Extract the (X, Y) coordinate from the center of the cell holding the provided text.  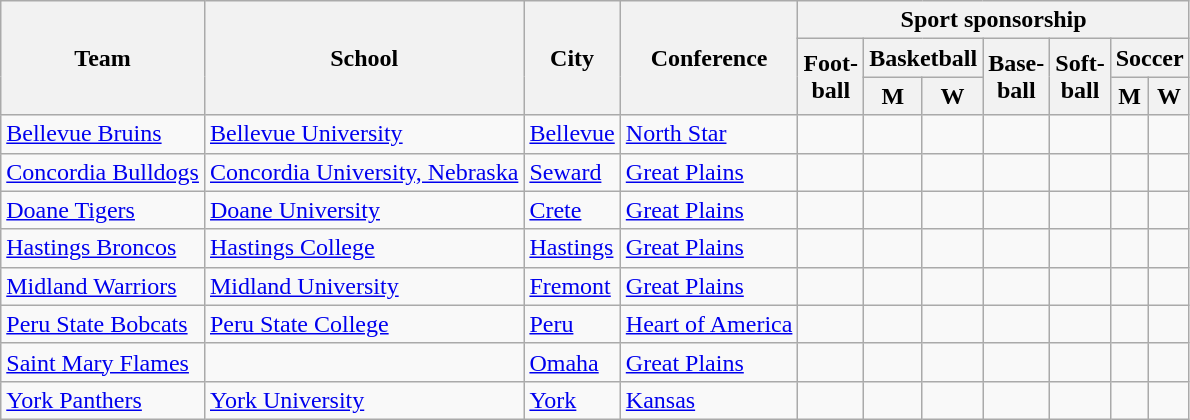
Hastings Broncos (103, 248)
Soft-ball (1080, 77)
Basketball (924, 58)
Soccer (1150, 58)
Base-ball (1016, 77)
City (572, 58)
Midland Warriors (103, 286)
Hastings (572, 248)
Peru State Bobcats (103, 324)
North Star (709, 134)
York University (364, 400)
Bellevue Bruins (103, 134)
Concordia Bulldogs (103, 172)
Midland University (364, 286)
School (364, 58)
York Panthers (103, 400)
Fremont (572, 286)
Heart of America (709, 324)
Concordia University, Nebraska (364, 172)
Saint Mary Flames (103, 362)
Foot-ball (831, 77)
Sport sponsorship (994, 20)
York (572, 400)
Seward (572, 172)
Team (103, 58)
Peru (572, 324)
Doane University (364, 210)
Bellevue University (364, 134)
Peru State College (364, 324)
Bellevue (572, 134)
Hastings College (364, 248)
Omaha (572, 362)
Conference (709, 58)
Kansas (709, 400)
Crete (572, 210)
Doane Tigers (103, 210)
